Search for the cell housing the specified text and yield its [x, y] center coordinate. 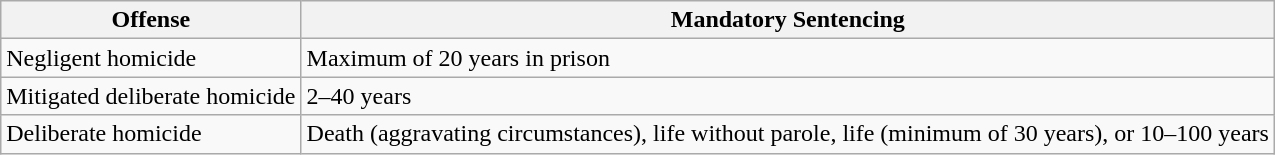
2–40 years [788, 96]
Death (aggravating circumstances), life without parole, life (minimum of 30 years), or 10–100 years [788, 134]
Negligent homicide [151, 58]
Offense [151, 20]
Mandatory Sentencing [788, 20]
Deliberate homicide [151, 134]
Mitigated deliberate homicide [151, 96]
Maximum of 20 years in prison [788, 58]
